Locate the cell with the specified text and output its (x, y) center coordinate. 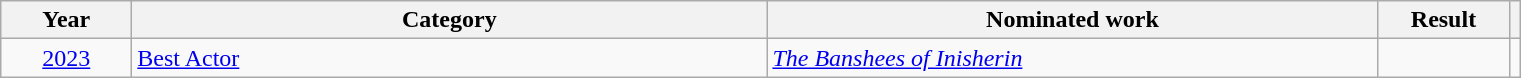
Result (1444, 20)
Nominated work (1072, 20)
Year (66, 20)
Category (450, 20)
The Banshees of Inisherin (1072, 58)
2023 (66, 58)
Best Actor (450, 58)
